Output the [X, Y] coordinate of the center of the cell containing the given text.  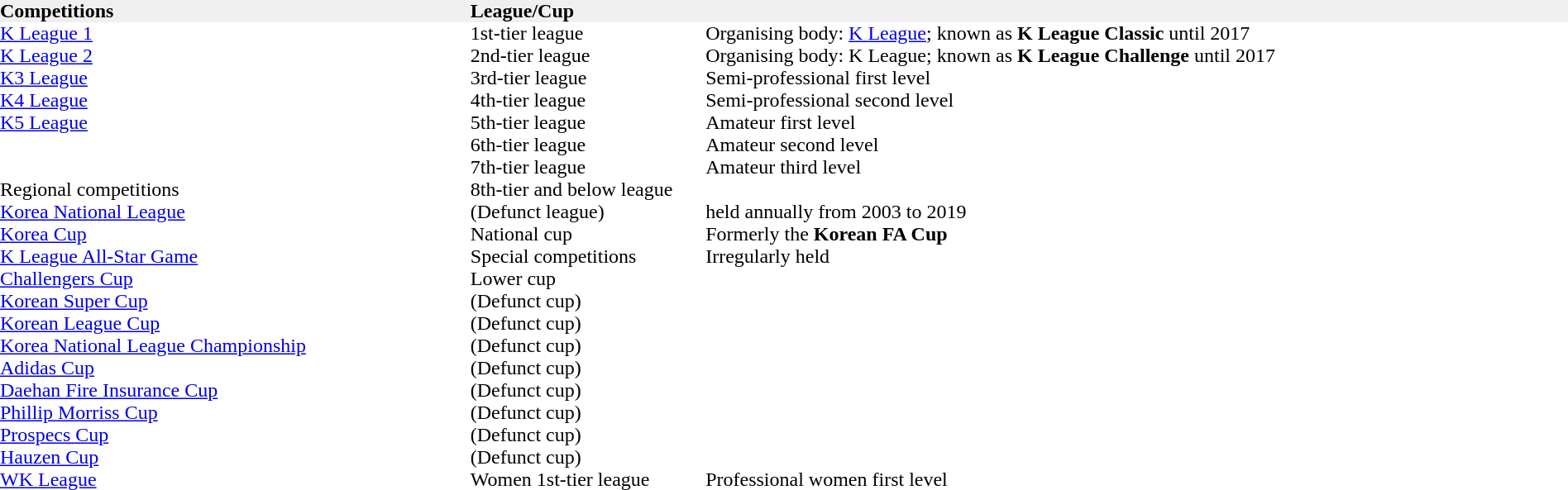
2nd-tier league [588, 56]
Prospecs Cup [235, 435]
Organising body: K League; known as K League Challenge until 2017 [1136, 56]
Amateur first level [1136, 122]
League/Cup [588, 12]
Adidas Cup [235, 369]
Korea Cup [235, 235]
7th-tier league [588, 167]
K3 League [235, 78]
Semi-professional first level [1136, 78]
K League All-Star Game [235, 256]
Special competitions [588, 256]
Korea National League Championship [235, 345]
Daehan Fire Insurance Cup [235, 390]
held annually from 2003 to 2019 [1136, 212]
Korea National League [235, 212]
Amateur second level [1136, 145]
K4 League [235, 101]
Regional competitions [235, 190]
Competitions [235, 12]
Organising body: K League; known as K League Classic until 2017 [1136, 33]
Challengers Cup [235, 279]
K5 League [235, 122]
Korean League Cup [235, 324]
Lower cup [588, 279]
6th-tier league [588, 145]
K League 2 [235, 56]
National cup [588, 235]
Korean Super Cup [235, 301]
Amateur third level [1136, 167]
(Defunct league) [588, 212]
K League 1 [235, 33]
Formerly the Korean FA Cup [1136, 235]
1st-tier league [588, 33]
Irregularly held [1136, 256]
3rd-tier league [588, 78]
4th-tier league [588, 101]
Hauzen Cup [235, 458]
8th-tier and below league [588, 190]
Semi-professional second level [1136, 101]
5th-tier league [588, 122]
Phillip Morriss Cup [235, 413]
